For the text-containing cell, return its midpoint in [x, y] coordinate format. 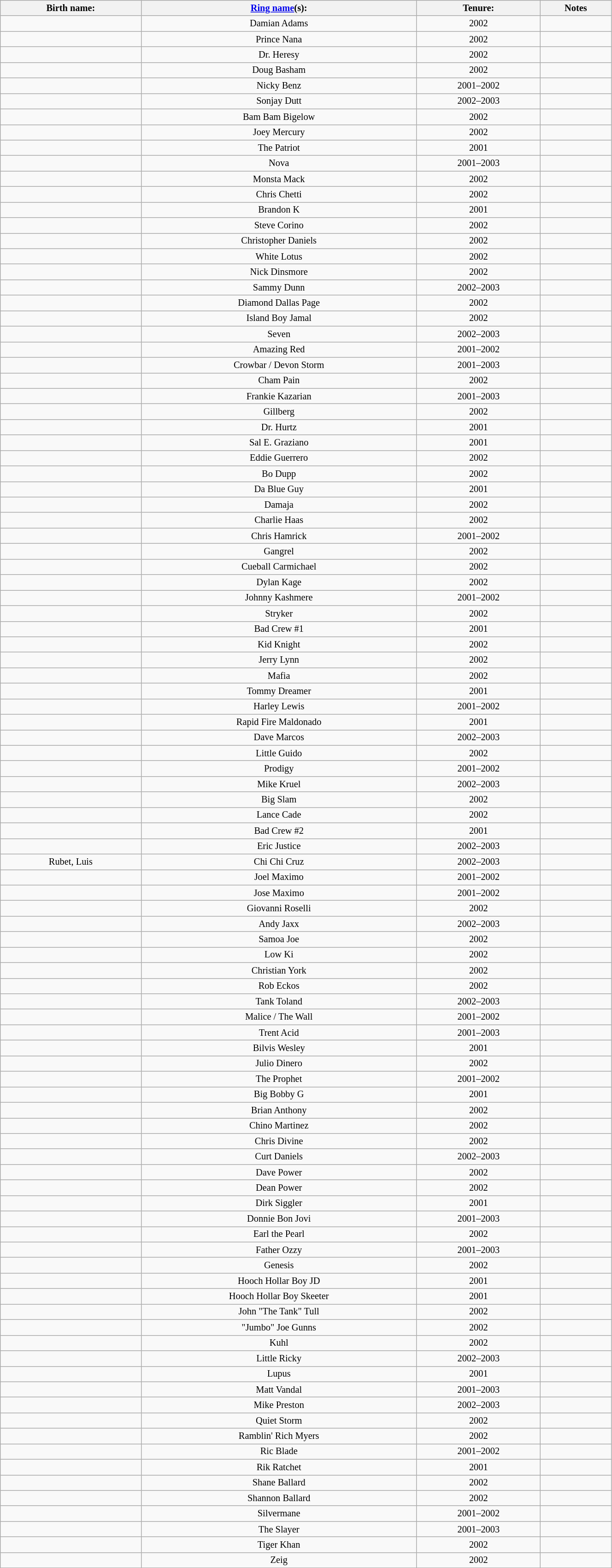
Cueball Carmichael [279, 567]
Dave Power [279, 1172]
Silvermane [279, 1514]
Tommy Dreamer [279, 691]
Ramblin' Rich Myers [279, 1436]
Dr. Heresy [279, 54]
Eddie Guerrero [279, 458]
Christian York [279, 970]
Ric Blade [279, 1451]
Little Ricky [279, 1358]
Matt Vandal [279, 1390]
Gangrel [279, 551]
Birth name: [71, 8]
Gillberg [279, 411]
Sonjay Dutt [279, 101]
Mafia [279, 676]
Tiger Khan [279, 1544]
"Jumbo" Joe Gunns [279, 1327]
Seven [279, 334]
Rapid Fire Maldonado [279, 722]
Tenure: [478, 8]
Da Blue Guy [279, 489]
Dirk Siggler [279, 1203]
Bad Crew #2 [279, 831]
Harley Lewis [279, 707]
Sal E. Graziano [279, 443]
Charlie Haas [279, 520]
Island Boy Jamal [279, 318]
Mike Preston [279, 1405]
Doug Basham [279, 70]
Brian Anthony [279, 1110]
Frankie Kazarian [279, 396]
Steve Corino [279, 226]
Giovanni Roselli [279, 908]
Rob Eckos [279, 986]
Bad Crew #1 [279, 629]
Chris Divine [279, 1141]
Prodigy [279, 769]
Chi Chi Cruz [279, 861]
Shane Ballard [279, 1483]
The Slayer [279, 1529]
Ring name(s): [279, 8]
Dr. Hurtz [279, 427]
Nova [279, 163]
Damian Adams [279, 24]
Jerry Lynn [279, 660]
Crowbar / Devon Storm [279, 365]
Eric Justice [279, 846]
Julio Dinero [279, 1063]
Joel Maximo [279, 877]
Damaja [279, 505]
Cham Pain [279, 380]
Little Guido [279, 753]
Bam Bam Bigelow [279, 117]
Joey Mercury [279, 132]
Chris Chetti [279, 194]
Diamond Dallas Page [279, 303]
Dave Marcos [279, 737]
Amazing Red [279, 350]
White Lotus [279, 256]
Notes [576, 8]
Bo Dupp [279, 474]
Kuhl [279, 1343]
Donnie Bon Jovi [279, 1219]
Kid Knight [279, 644]
Big Bobby G [279, 1094]
Jose Maximo [279, 893]
Trent Acid [279, 1033]
Rubet, Luis [71, 861]
Johnny Kashmere [279, 598]
John "The Tank" Tull [279, 1312]
Samoa Joe [279, 939]
Zeig [279, 1560]
Dean Power [279, 1188]
Rik Ratchet [279, 1467]
Hooch Hollar Boy JD [279, 1281]
Curt Daniels [279, 1157]
Earl the Pearl [279, 1234]
Bilvis Wesley [279, 1048]
The Prophet [279, 1079]
Prince Nana [279, 39]
Genesis [279, 1265]
Hooch Hollar Boy Skeeter [279, 1296]
Chris Hamrick [279, 536]
Nicky Benz [279, 86]
Big Slam [279, 800]
Monsta Mack [279, 179]
Lance Cade [279, 815]
Stryker [279, 613]
Dylan Kage [279, 582]
Sammy Dunn [279, 287]
Nick Dinsmore [279, 272]
Christopher Daniels [279, 241]
Tank Toland [279, 1001]
Low Ki [279, 955]
The Patriot [279, 148]
Father Ozzy [279, 1250]
Shannon Ballard [279, 1498]
Mike Kruel [279, 784]
Chino Martinez [279, 1126]
Lupus [279, 1374]
Malice / The Wall [279, 1017]
Andy Jaxx [279, 924]
Brandon K [279, 210]
Quiet Storm [279, 1420]
